For the text-containing cell, return its midpoint in (x, y) coordinate format. 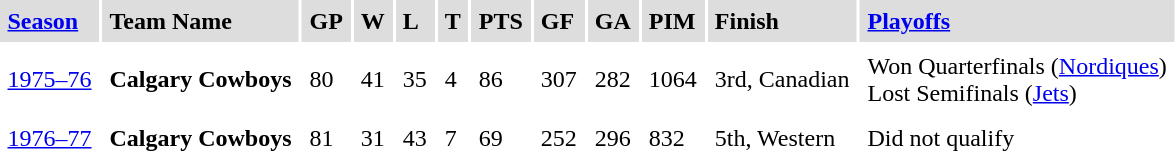
Calgary Cowboys (200, 80)
Team Name (200, 21)
GF (558, 21)
282 (612, 80)
Finish (782, 21)
PTS (500, 21)
80 (326, 80)
Won Quarterfinals (Nordiques) Lost Semifinals (Jets) (1017, 80)
PIM (672, 21)
Season (50, 21)
GP (326, 21)
86 (500, 80)
1975–76 (50, 80)
41 (372, 80)
Playoffs (1017, 21)
L (414, 21)
4 (452, 80)
307 (558, 80)
GA (612, 21)
35 (414, 80)
T (452, 21)
W (372, 21)
3rd, Canadian (782, 80)
1064 (672, 80)
